Extract the (x, y) coordinate from the center of the cell holding the provided text.  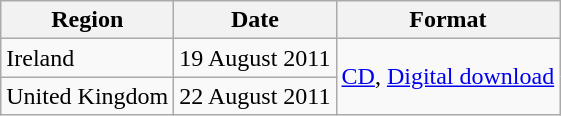
Region (88, 20)
CD, Digital download (448, 77)
19 August 2011 (255, 58)
United Kingdom (88, 96)
Format (448, 20)
Ireland (88, 58)
Date (255, 20)
22 August 2011 (255, 96)
